Search for the cell housing the specified text and yield its (x, y) center coordinate. 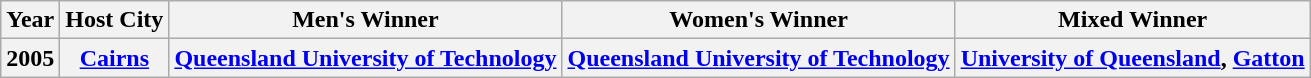
Year (30, 20)
Host City (114, 20)
Mixed Winner (1132, 20)
University of Queensland, Gatton (1132, 58)
Women's Winner (758, 20)
Cairns (114, 58)
Men's Winner (366, 20)
2005 (30, 58)
